Locate the cell with the specified text and output its (X, Y) center coordinate. 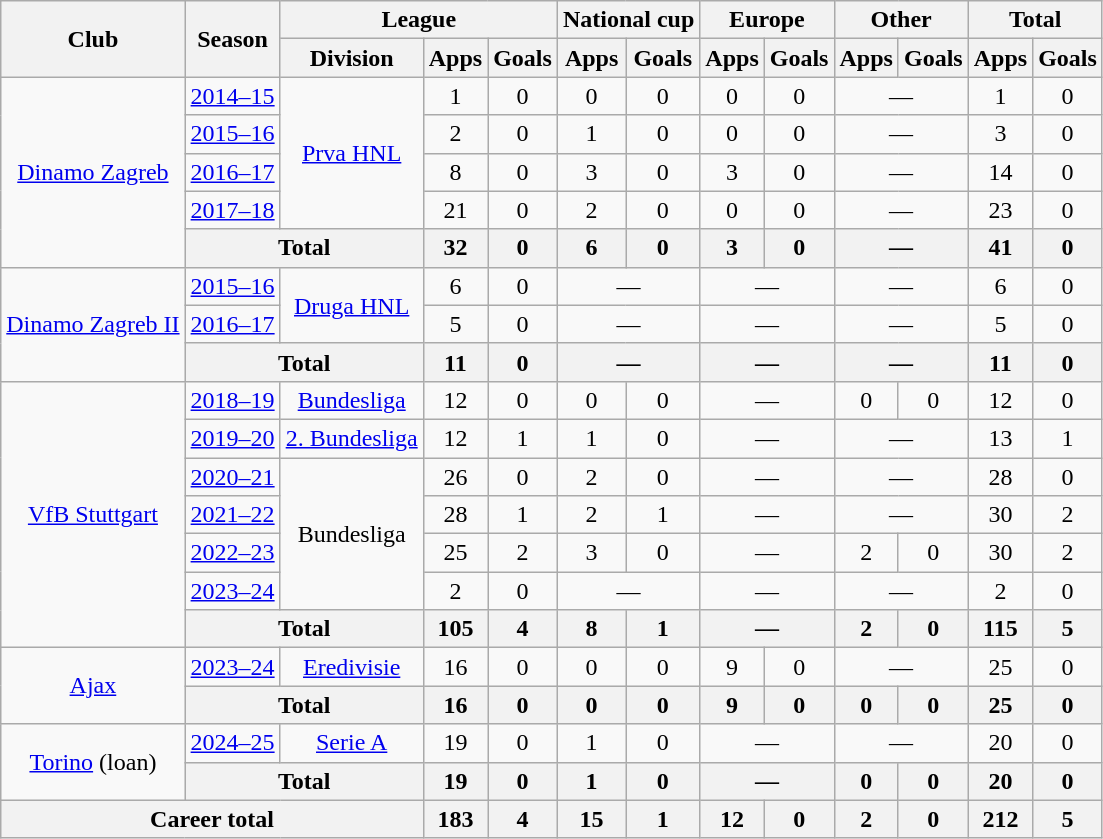
2017–18 (232, 210)
21 (455, 210)
2014–15 (232, 96)
Eredivisie (352, 667)
212 (1000, 819)
Division (352, 58)
2021–22 (232, 515)
14 (1000, 172)
2020–21 (232, 477)
13 (1000, 438)
2019–20 (232, 438)
Other (901, 20)
15 (591, 819)
2. Bundesliga (352, 438)
National cup (628, 20)
Club (93, 39)
105 (455, 629)
41 (1000, 248)
Druga HNL (352, 305)
23 (1000, 210)
Dinamo Zagreb II (93, 324)
Career total (212, 819)
VfB Stuttgart (93, 514)
26 (455, 477)
2024–25 (232, 743)
Europe (767, 20)
Torino (loan) (93, 762)
2018–19 (232, 400)
Dinamo Zagreb (93, 172)
League (418, 20)
183 (455, 819)
32 (455, 248)
Season (232, 39)
Serie A (352, 743)
Ajax (93, 686)
Prva HNL (352, 153)
2022–23 (232, 553)
115 (1000, 629)
